Locate the cell with the specified text and output its [X, Y] center coordinate. 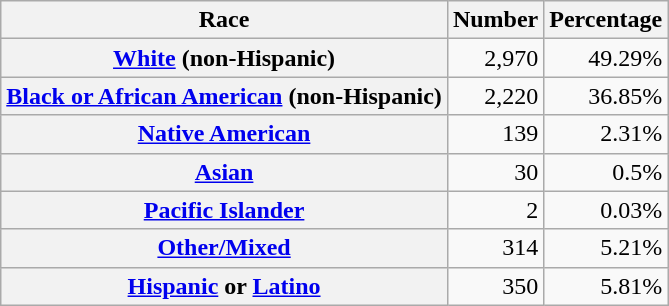
2,220 [495, 96]
2,970 [495, 58]
314 [495, 248]
Native American [224, 134]
350 [495, 286]
Race [224, 20]
Black or African American (non-Hispanic) [224, 96]
2.31% [606, 134]
Hispanic or Latino [224, 286]
Pacific Islander [224, 210]
Percentage [606, 20]
36.85% [606, 96]
0.5% [606, 172]
Other/Mixed [224, 248]
30 [495, 172]
5.21% [606, 248]
139 [495, 134]
2 [495, 210]
0.03% [606, 210]
5.81% [606, 286]
49.29% [606, 58]
White (non-Hispanic) [224, 58]
Asian [224, 172]
Number [495, 20]
